For the text-containing cell, return its midpoint in [X, Y] coordinate format. 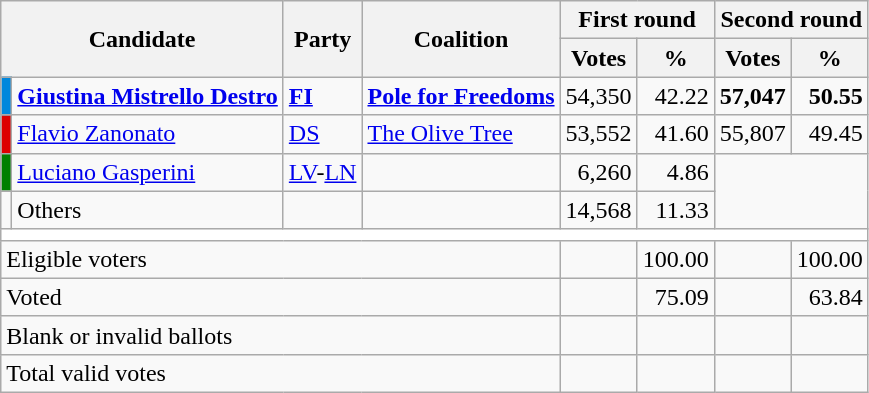
Giustina Mistrello Destro [148, 96]
42.22 [676, 96]
FI [322, 96]
54,350 [598, 96]
First round [637, 20]
14,568 [598, 210]
The Olive Tree [461, 134]
6,260 [598, 172]
4.86 [676, 172]
Blank or invalid ballots [280, 335]
Luciano Gasperini [148, 172]
Voted [280, 297]
Flavio Zanonato [148, 134]
63.84 [830, 297]
57,047 [752, 96]
Coalition [461, 39]
Total valid votes [280, 373]
53,552 [598, 134]
55,807 [752, 134]
LV-LN [322, 172]
DS [322, 134]
11.33 [676, 210]
41.60 [676, 134]
Others [148, 210]
Party [322, 39]
Second round [791, 20]
75.09 [676, 297]
Candidate [142, 39]
49.45 [830, 134]
Eligible voters [280, 259]
Pole for Freedoms [461, 96]
50.55 [830, 96]
